Capture the cell that displays the provided text and extract its [X, Y] central coordinate. 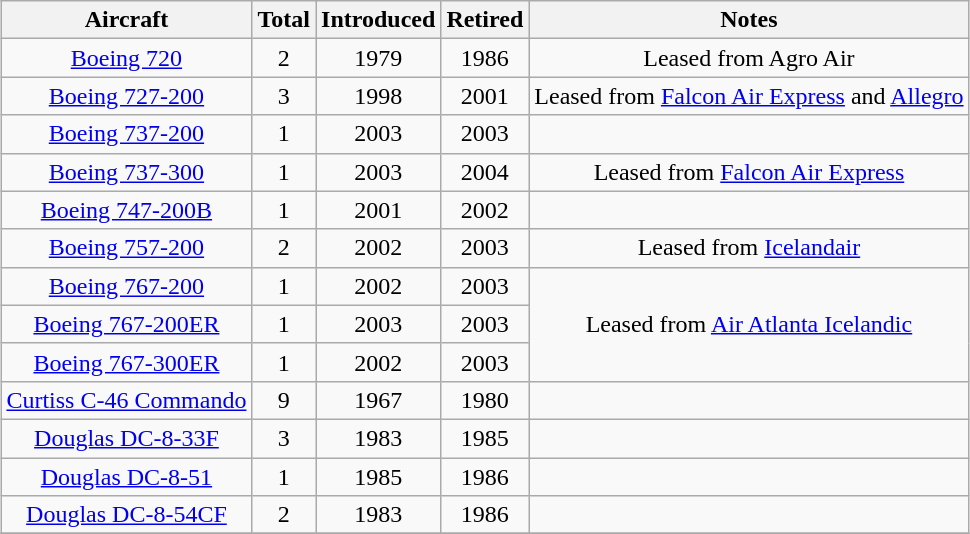
Douglas DC-8-51 [126, 477]
Boeing 767-200 [126, 286]
Retired [485, 20]
Leased from Agro Air [749, 58]
Curtiss C-46 Commando [126, 400]
Boeing 727-200 [126, 96]
Introduced [378, 20]
Douglas DC-8-54CF [126, 515]
Notes [749, 20]
Boeing 720 [126, 58]
9 [284, 400]
2004 [485, 172]
Aircraft [126, 20]
Leased from Falcon Air Express and Allegro [749, 96]
1980 [485, 400]
Boeing 737-300 [126, 172]
Boeing 767-300ER [126, 362]
Leased from Air Atlanta Icelandic [749, 324]
1998 [378, 96]
Boeing 767-200ER [126, 324]
1979 [378, 58]
Boeing 737-200 [126, 134]
Douglas DC-8-33F [126, 438]
Leased from Icelandair [749, 248]
Boeing 747-200B [126, 210]
Total [284, 20]
Boeing 757-200 [126, 248]
Leased from Falcon Air Express [749, 172]
1967 [378, 400]
